Locate the cell with the specified text and output its [x, y] center coordinate. 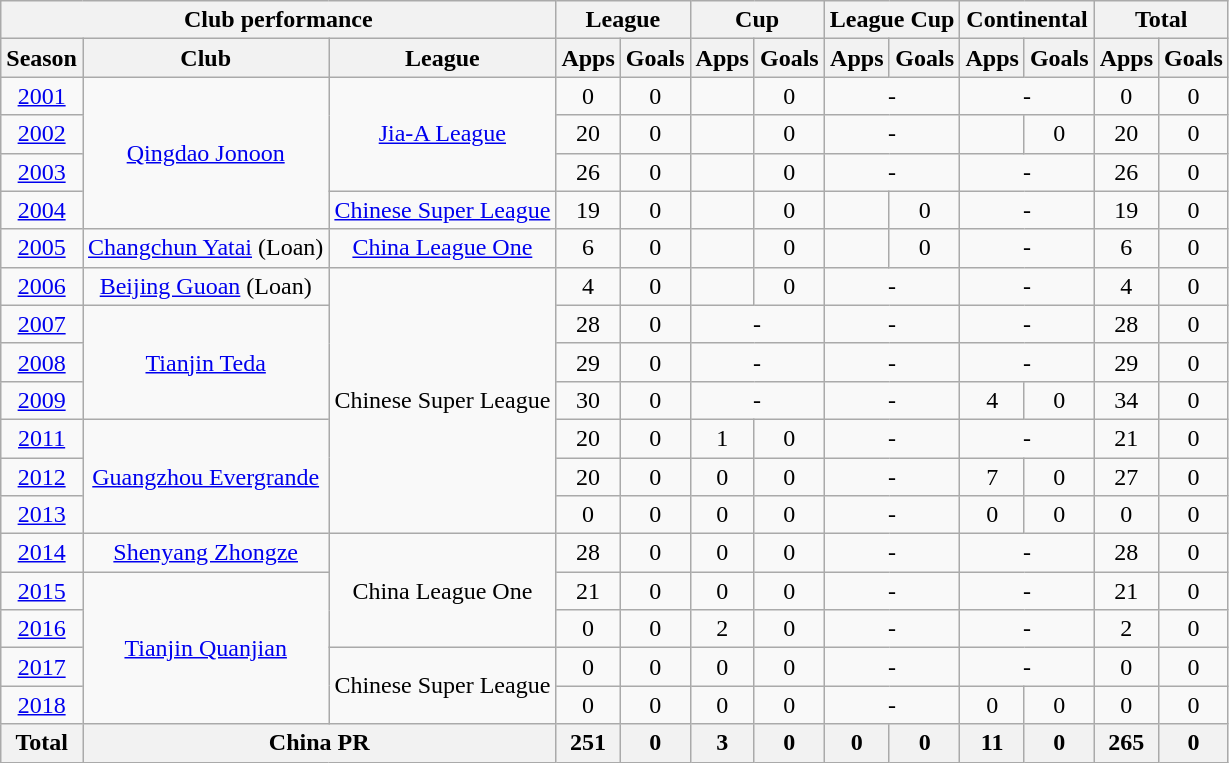
2014 [42, 553]
2011 [42, 438]
7 [992, 477]
Shenyang Zhongze [205, 553]
2003 [42, 172]
Club performance [278, 20]
Club [205, 58]
2013 [42, 515]
Cup [757, 20]
2016 [42, 629]
34 [1126, 400]
3 [722, 743]
265 [1126, 743]
2001 [42, 96]
27 [1126, 477]
11 [992, 743]
2017 [42, 667]
Beijing Guoan (Loan) [205, 286]
2005 [42, 248]
2015 [42, 591]
Continental [1027, 20]
2007 [42, 324]
2009 [42, 400]
2006 [42, 286]
League Cup [892, 20]
Jia-A League [442, 134]
Season [42, 58]
2018 [42, 705]
2008 [42, 362]
30 [588, 400]
Changchun Yatai (Loan) [205, 248]
2012 [42, 477]
2004 [42, 210]
Guangzhou Evergrande [205, 476]
Tianjin Teda [205, 362]
Tianjin Quanjian [205, 648]
251 [588, 743]
2002 [42, 134]
China PR [318, 743]
1 [722, 438]
Qingdao Jonoon [205, 153]
